Return the [x, y] coordinate for the center point of the cell that contains the specified text.  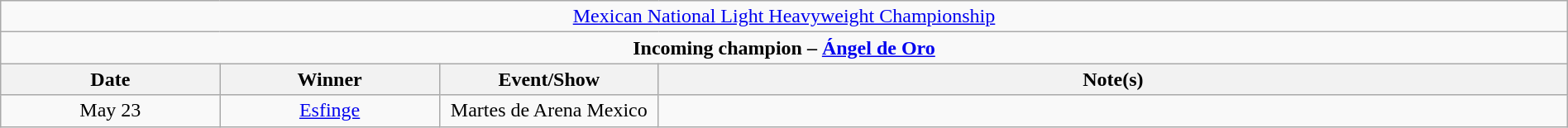
Note(s) [1113, 79]
May 23 [111, 111]
Incoming champion – Ángel de Oro [784, 48]
Martes de Arena Mexico [549, 111]
Esfinge [329, 111]
Mexican National Light Heavyweight Championship [784, 17]
Event/Show [549, 79]
Date [111, 79]
Winner [329, 79]
